Output the (x, y) coordinate of the center of the cell containing the given text.  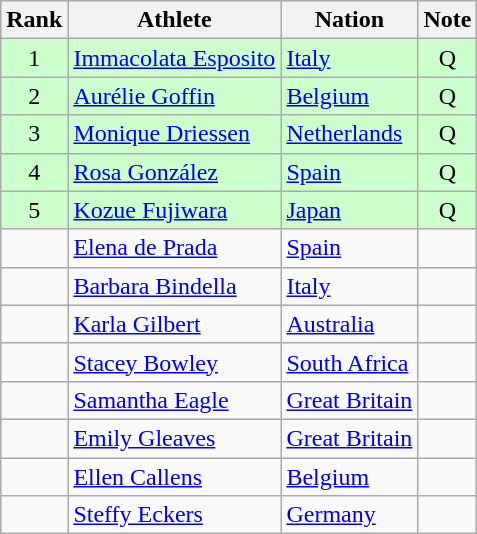
Aurélie Goffin (174, 96)
Immacolata Esposito (174, 58)
Barbara Bindella (174, 286)
Netherlands (350, 134)
Japan (350, 210)
Germany (350, 515)
Samantha Eagle (174, 400)
South Africa (350, 362)
Stacey Bowley (174, 362)
5 (34, 210)
Monique Driessen (174, 134)
Australia (350, 324)
Kozue Fujiwara (174, 210)
3 (34, 134)
Emily Gleaves (174, 438)
2 (34, 96)
Rosa González (174, 172)
Elena de Prada (174, 248)
Nation (350, 20)
Ellen Callens (174, 477)
4 (34, 172)
Athlete (174, 20)
Rank (34, 20)
1 (34, 58)
Karla Gilbert (174, 324)
Note (448, 20)
Steffy Eckers (174, 515)
